Pinpoint the cell where the given text exists, returning its (X, Y) midpoint coordinate. 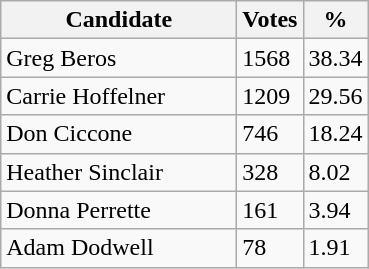
1209 (270, 96)
% (336, 20)
3.94 (336, 210)
29.56 (336, 96)
161 (270, 210)
Candidate (119, 20)
746 (270, 134)
Votes (270, 20)
78 (270, 248)
1568 (270, 58)
38.34 (336, 58)
Adam Dodwell (119, 248)
328 (270, 172)
Don Ciccone (119, 134)
18.24 (336, 134)
Heather Sinclair (119, 172)
8.02 (336, 172)
Donna Perrette (119, 210)
Greg Beros (119, 58)
Carrie Hoffelner (119, 96)
1.91 (336, 248)
